Output the [X, Y] coordinate of the center of the cell containing the given text.  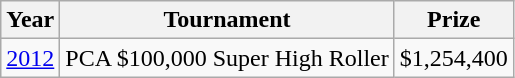
Prize [454, 20]
Year [30, 20]
PCA $100,000 Super High Roller [227, 58]
2012 [30, 58]
$1,254,400 [454, 58]
Tournament [227, 20]
